Find where the given text appears and provide that cell's center as (X, Y) coordinate. 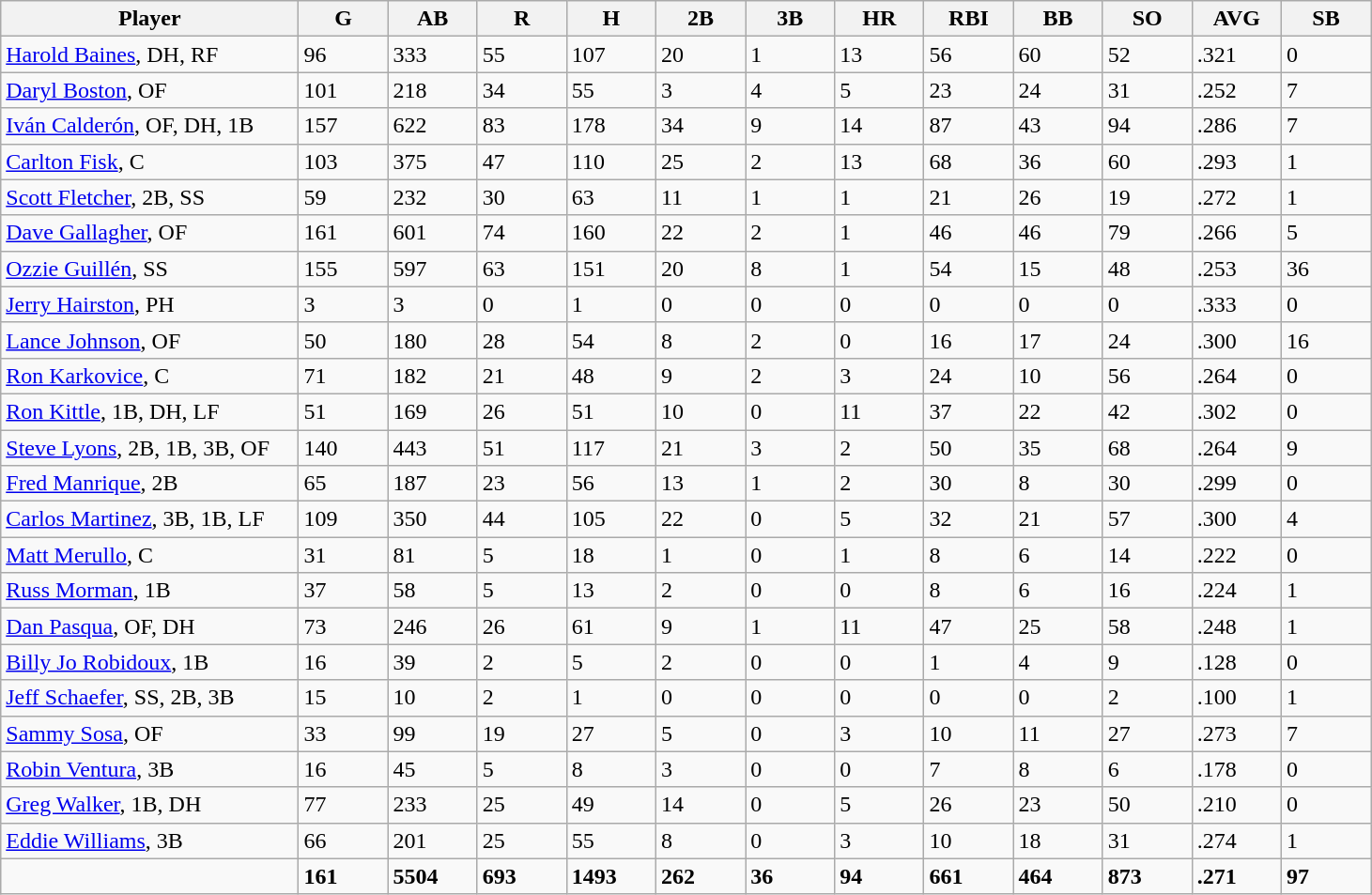
79 (1148, 233)
.266 (1236, 233)
178 (610, 126)
Jerry Hairston, PH (150, 304)
.178 (1236, 769)
873 (1148, 876)
Dave Gallagher, OF (150, 233)
.248 (1236, 626)
57 (1148, 519)
.286 (1236, 126)
Jeff Schaefer, SS, 2B, 3B (150, 698)
Russ Morman, 1B (150, 591)
H (610, 19)
65 (344, 484)
.252 (1236, 90)
107 (610, 54)
74 (522, 233)
601 (432, 233)
Ozzie Guillén, SS (150, 269)
350 (432, 519)
169 (432, 411)
443 (432, 448)
.293 (1236, 162)
Lance Johnson, OF (150, 340)
333 (432, 54)
32 (969, 519)
Carlos Martinez, 3B, 1B, LF (150, 519)
45 (432, 769)
103 (344, 162)
.302 (1236, 411)
61 (610, 626)
Player (150, 19)
246 (432, 626)
AB (432, 19)
28 (522, 340)
180 (432, 340)
77 (344, 805)
81 (432, 555)
G (344, 19)
.299 (1236, 484)
49 (610, 805)
43 (1057, 126)
Ron Kittle, 1B, DH, LF (150, 411)
375 (432, 162)
Greg Walker, 1B, DH (150, 805)
Iván Calderón, OF, DH, 1B (150, 126)
155 (344, 269)
.224 (1236, 591)
.253 (1236, 269)
33 (344, 733)
96 (344, 54)
182 (432, 376)
.128 (1236, 662)
BB (1057, 19)
.222 (1236, 555)
Harold Baines, DH, RF (150, 54)
Daryl Boston, OF (150, 90)
66 (344, 841)
262 (701, 876)
Matt Merullo, C (150, 555)
HR (879, 19)
.273 (1236, 733)
Scott Fletcher, 2B, SS (150, 197)
52 (1148, 54)
Eddie Williams, 3B (150, 841)
233 (432, 805)
109 (344, 519)
218 (432, 90)
Fred Manrique, 2B (150, 484)
.272 (1236, 197)
RBI (969, 19)
101 (344, 90)
.271 (1236, 876)
44 (522, 519)
SO (1148, 19)
3B (791, 19)
.321 (1236, 54)
42 (1148, 411)
1493 (610, 876)
105 (610, 519)
597 (432, 269)
Sammy Sosa, OF (150, 733)
2B (701, 19)
83 (522, 126)
AVG (1236, 19)
Carlton Fisk, C (150, 162)
Dan Pasqua, OF, DH (150, 626)
99 (432, 733)
5504 (432, 876)
Robin Ventura, 3B (150, 769)
157 (344, 126)
.274 (1236, 841)
73 (344, 626)
232 (432, 197)
71 (344, 376)
151 (610, 269)
661 (969, 876)
160 (610, 233)
201 (432, 841)
622 (432, 126)
59 (344, 197)
SB (1326, 19)
140 (344, 448)
R (522, 19)
39 (432, 662)
.210 (1236, 805)
Ron Karkovice, C (150, 376)
35 (1057, 448)
.333 (1236, 304)
464 (1057, 876)
Billy Jo Robidoux, 1B (150, 662)
Steve Lyons, 2B, 1B, 3B, OF (150, 448)
17 (1057, 340)
187 (432, 484)
117 (610, 448)
97 (1326, 876)
.100 (1236, 698)
87 (969, 126)
693 (522, 876)
110 (610, 162)
